Return (x, y) of the center of cell containing provided text 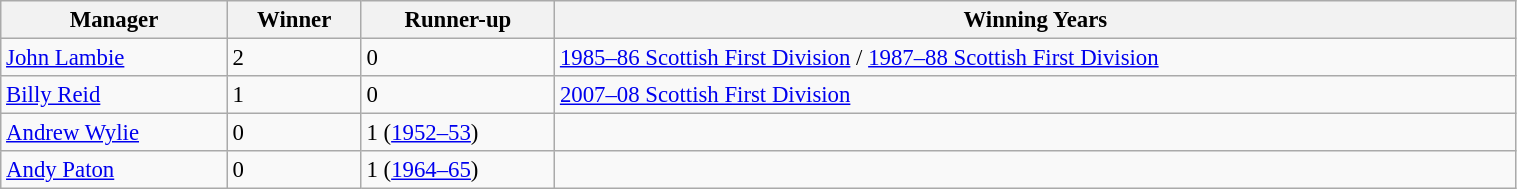
Winner (294, 20)
Runner-up (458, 20)
John Lambie (114, 58)
Winning Years (1036, 20)
1985–86 Scottish First Division / 1987–88 Scottish First Division (1036, 58)
2 (294, 58)
2007–08 Scottish First Division (1036, 95)
1 (1952–53) (458, 133)
1 (1964–65) (458, 170)
Andrew Wylie (114, 133)
Andy Paton (114, 170)
Manager (114, 20)
Billy Reid (114, 95)
1 (294, 95)
